Detect which cell encompasses the target text, then output its [x, y] center coordinate. 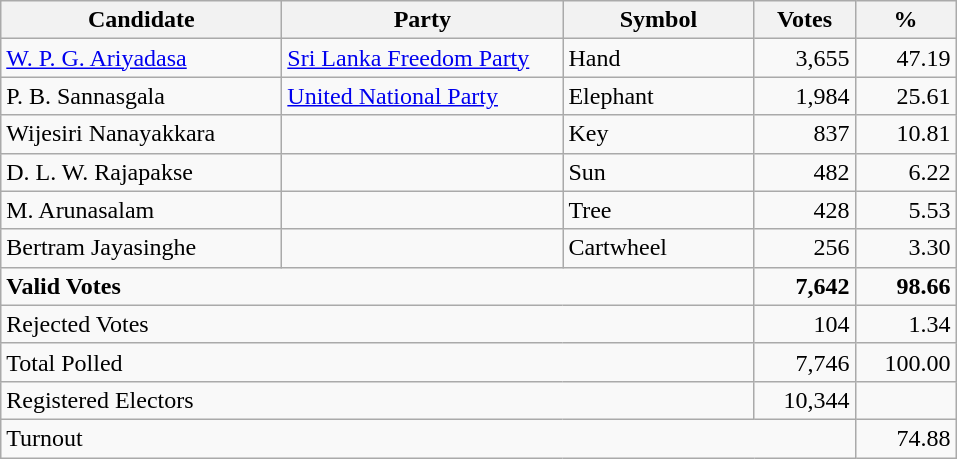
837 [804, 134]
Candidate [142, 20]
Total Polled [378, 362]
Elephant [658, 96]
100.00 [906, 362]
25.61 [906, 96]
104 [804, 324]
Wijesiri Nanayakkara [142, 134]
6.22 [906, 172]
W. P. G. Ariyadasa [142, 58]
Turnout [428, 438]
D. L. W. Rajapakse [142, 172]
1.34 [906, 324]
98.66 [906, 286]
482 [804, 172]
Cartwheel [658, 248]
Registered Electors [378, 400]
7,746 [804, 362]
Rejected Votes [378, 324]
5.53 [906, 210]
256 [804, 248]
United National Party [422, 96]
Sri Lanka Freedom Party [422, 58]
10,344 [804, 400]
428 [804, 210]
M. Arunasalam [142, 210]
3.30 [906, 248]
7,642 [804, 286]
3,655 [804, 58]
Bertram Jayasinghe [142, 248]
Tree [658, 210]
10.81 [906, 134]
P. B. Sannasgala [142, 96]
Valid Votes [378, 286]
% [906, 20]
Hand [658, 58]
74.88 [906, 438]
Symbol [658, 20]
Votes [804, 20]
Sun [658, 172]
Party [422, 20]
47.19 [906, 58]
Key [658, 134]
1,984 [804, 96]
